Return (X, Y) of the center of cell containing provided text 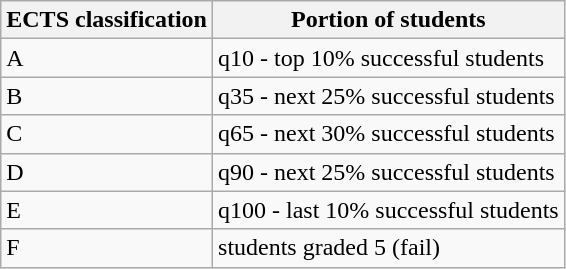
C (107, 134)
Portion of students (389, 20)
q90 - next 25% successful students (389, 172)
B (107, 96)
A (107, 58)
students graded 5 (fail) (389, 248)
D (107, 172)
ECTS classification (107, 20)
E (107, 210)
q100 - last 10% successful students (389, 210)
F (107, 248)
q35 - next 25% successful students (389, 96)
q10 - top 10% successful students (389, 58)
q65 - next 30% successful students (389, 134)
